Return the [X, Y] coordinate for the center point of the cell that contains the specified text.  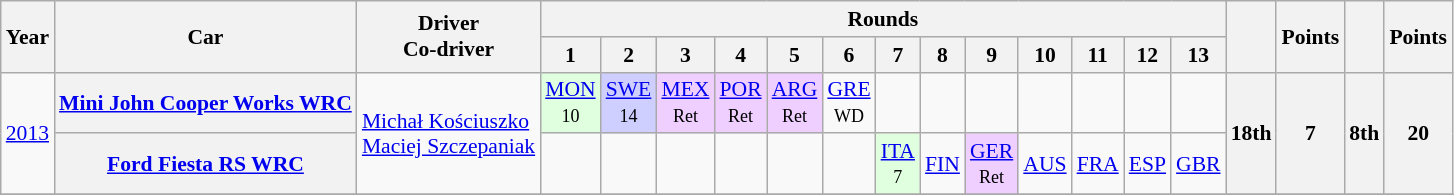
Rounds [882, 19]
2013 [28, 133]
Car [206, 36]
ESP [1148, 164]
11 [1098, 55]
4 [740, 55]
12 [1148, 55]
PORRet [740, 102]
GBR [1198, 164]
18th [1252, 133]
ITA7 [898, 164]
Ford Fiesta RS WRC [206, 164]
AUS [1044, 164]
Year [28, 36]
GREWD [848, 102]
MON10 [570, 102]
8 [942, 55]
20 [1418, 133]
FRA [1098, 164]
6 [848, 55]
Michał Kościuszko Maciej Szczepaniak [448, 133]
13 [1198, 55]
8th [1364, 133]
GERRet [992, 164]
9 [992, 55]
3 [685, 55]
FIN [942, 164]
10 [1044, 55]
2 [629, 55]
Mini John Cooper Works WRC [206, 102]
5 [795, 55]
MEXRet [685, 102]
ARGRet [795, 102]
SWE14 [629, 102]
DriverCo-driver [448, 36]
1 [570, 55]
